Extract the (x, y) coordinate from the center of the cell holding the provided text.  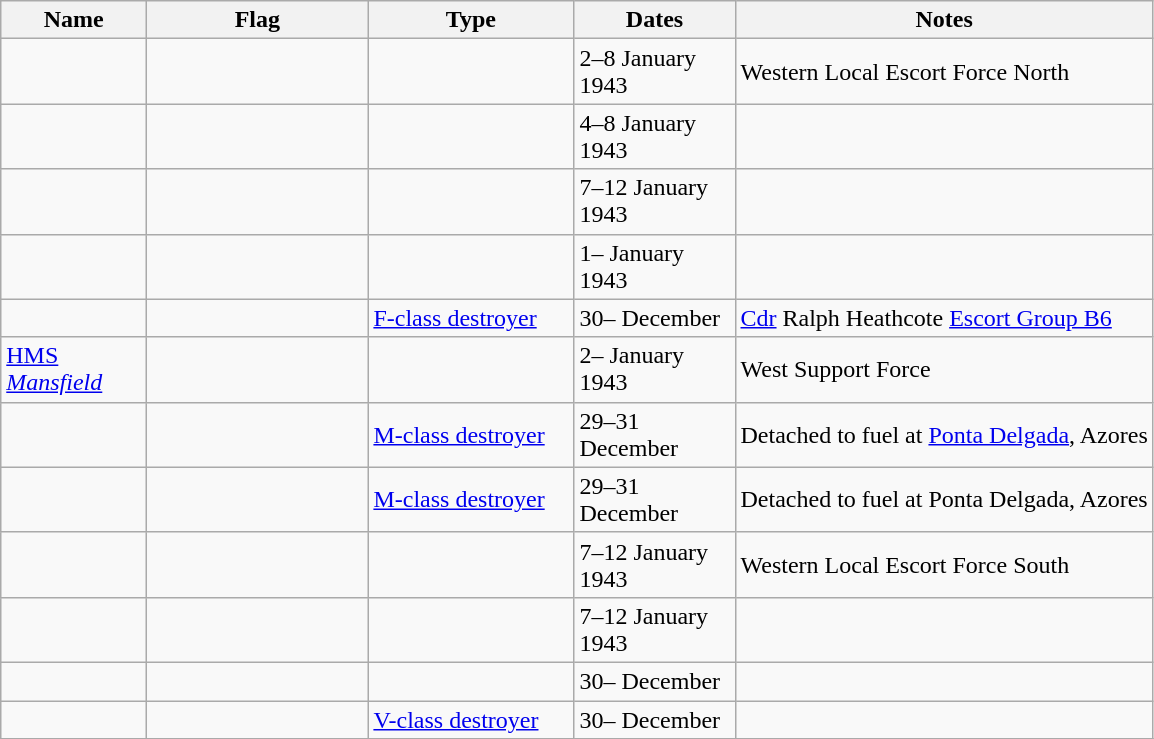
Notes (944, 20)
HMS Mansfield (74, 370)
Western Local Escort Force South (944, 564)
Cdr Ralph Heathcote Escort Group B6 (944, 318)
Dates (654, 20)
Western Local Escort Force North (944, 72)
4–8 January 1943 (654, 136)
West Support Force (944, 370)
Name (74, 20)
1– January 1943 (654, 266)
2–8 January 1943 (654, 72)
F-class destroyer (471, 318)
Type (471, 20)
2– January 1943 (654, 370)
V-class destroyer (471, 719)
Flag (258, 20)
